Search for the cell housing the specified text and yield its [x, y] center coordinate. 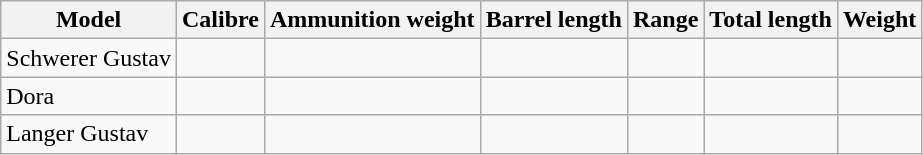
Schwerer Gustav [89, 58]
Dora [89, 96]
Weight [879, 20]
Ammunition weight [372, 20]
Barrel length [554, 20]
Model [89, 20]
Total length [771, 20]
Range [665, 20]
Langer Gustav [89, 134]
Calibre [220, 20]
